For the text-containing cell, return its midpoint in [X, Y] coordinate format. 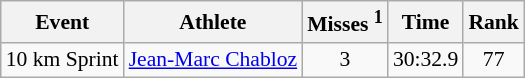
Misses 1 [345, 22]
Jean-Marc Chabloz [214, 60]
Rank [494, 22]
Event [62, 22]
77 [494, 60]
Athlete [214, 22]
10 km Sprint [62, 60]
30:32.9 [426, 60]
3 [345, 60]
Time [426, 22]
